Extract the [x, y] coordinate from the center of the cell holding the provided text.  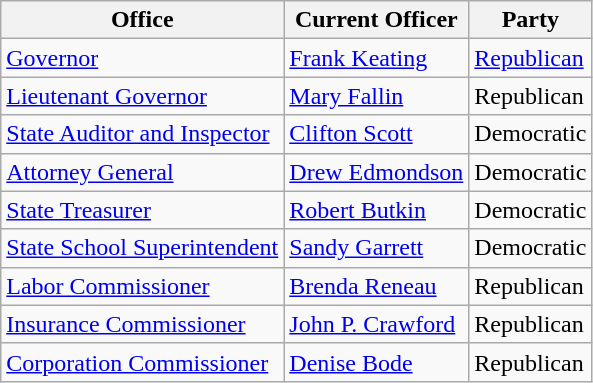
Governor [142, 58]
Robert Butkin [376, 210]
Lieutenant Governor [142, 96]
Drew Edmondson [376, 172]
State Auditor and Inspector [142, 134]
Office [142, 20]
Clifton Scott [376, 134]
Insurance Commissioner [142, 324]
Corporation Commissioner [142, 362]
Attorney General [142, 172]
Mary Fallin [376, 96]
State Treasurer [142, 210]
State School Superintendent [142, 248]
Current Officer [376, 20]
Sandy Garrett [376, 248]
Brenda Reneau [376, 286]
Denise Bode [376, 362]
Labor Commissioner [142, 286]
Frank Keating [376, 58]
Party [530, 20]
John P. Crawford [376, 324]
